Search for the cell housing the specified text and yield its (x, y) center coordinate. 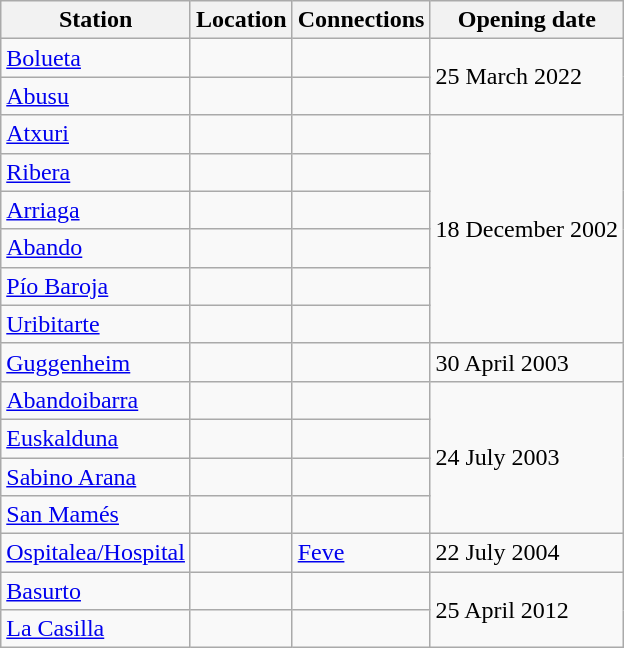
Location (241, 20)
Abandoibarra (96, 400)
Atxuri (96, 134)
Connections (361, 20)
Guggenheim (96, 362)
Abando (96, 248)
Bolueta (96, 58)
22 July 2004 (527, 553)
Uribitarte (96, 324)
Ribera (96, 172)
Sabino Arana (96, 477)
San Mamés (96, 515)
Ospitalea/Hospital (96, 553)
24 July 2003 (527, 457)
30 April 2003 (527, 362)
25 April 2012 (527, 610)
18 December 2002 (527, 229)
Station (96, 20)
Feve (361, 553)
Opening date (527, 20)
Pío Baroja (96, 286)
Basurto (96, 591)
Euskalduna (96, 438)
25 March 2022 (527, 77)
La Casilla (96, 629)
Arriaga (96, 210)
Abusu (96, 96)
